Capture the cell that displays the provided text and extract its (x, y) central coordinate. 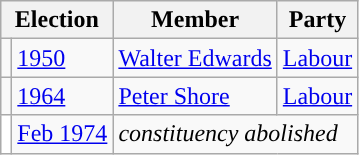
Walter Edwards (195, 58)
constituency abolished (236, 134)
1964 (62, 96)
Member (195, 20)
Peter Shore (195, 96)
Feb 1974 (62, 134)
Party (317, 20)
Election (57, 20)
1950 (62, 58)
